Scan for the cell matching the given text and deliver its [X, Y] coordinate at center. 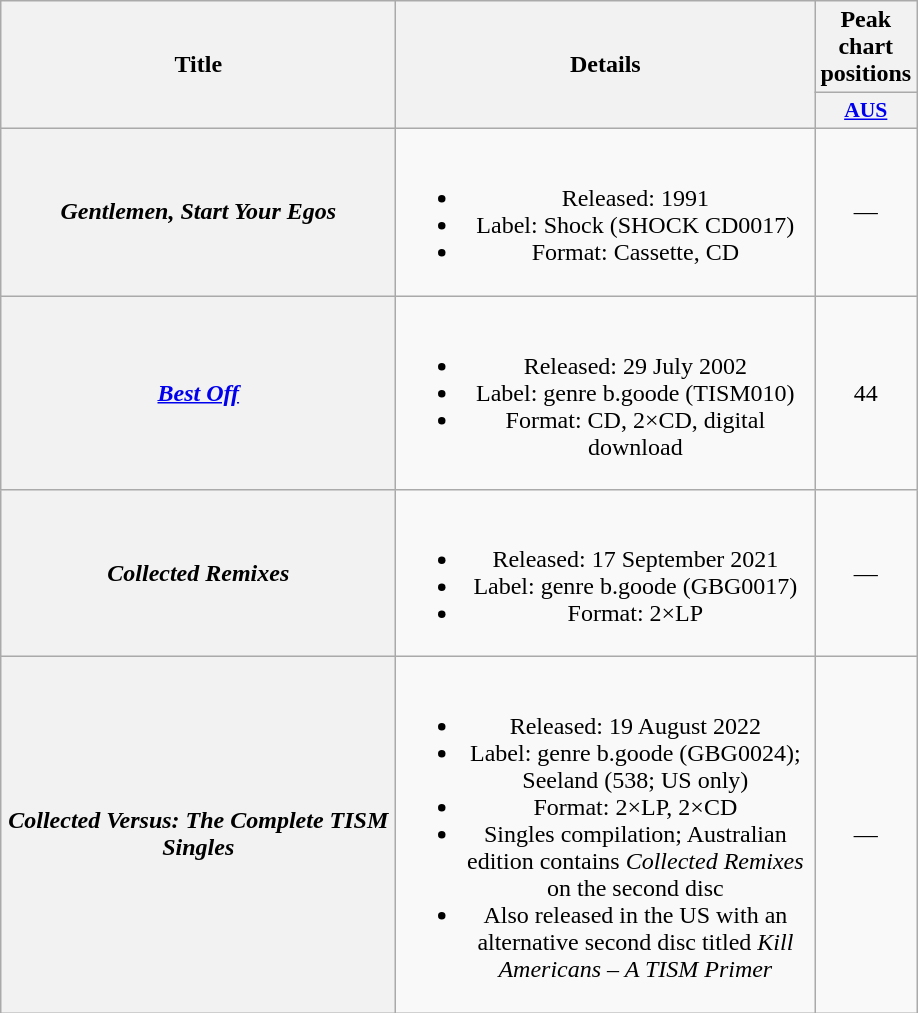
Peak chart positions [866, 47]
AUS [866, 111]
Best Off [198, 393]
Gentlemen, Start Your Egos [198, 212]
Details [606, 65]
Released: 17 September 2021Label: genre b.goode (GBG0017)Format: 2×LP [606, 574]
44 [866, 393]
Collected Versus: The Complete TISM Singles [198, 835]
Collected Remixes [198, 574]
Title [198, 65]
Released: 29 July 2002Label: genre b.goode (TISM010)Format: CD, 2×CD, digital download [606, 393]
Released: 1991Label: Shock (SHOCK CD0017)Format: Cassette, CD [606, 212]
